From the cell containing the given text, extract its center point as (X, Y) coordinate. 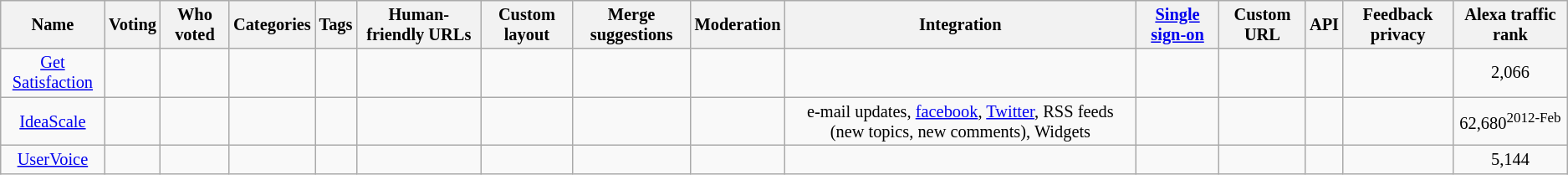
Who voted (195, 24)
Single sign-on (1177, 24)
Feedback privacy (1398, 24)
e-mail updates, facebook, Twitter, RSS feeds (new topics, new comments), Widgets (960, 121)
62,6802012-Feb (1510, 121)
Integration (960, 24)
Categories (273, 24)
5,144 (1510, 159)
2,066 (1510, 73)
UserVoice (53, 159)
Custom URL (1263, 24)
Human-friendly URLs (418, 24)
API (1325, 24)
Merge suggestions (632, 24)
Moderation (738, 24)
Voting (132, 24)
Tags (336, 24)
Get Satisfaction (53, 73)
Alexa traffic rank (1510, 24)
Custom layout (527, 24)
Name (53, 24)
IdeaScale (53, 121)
